Pinpoint the cell where the given text exists, returning its (x, y) midpoint coordinate. 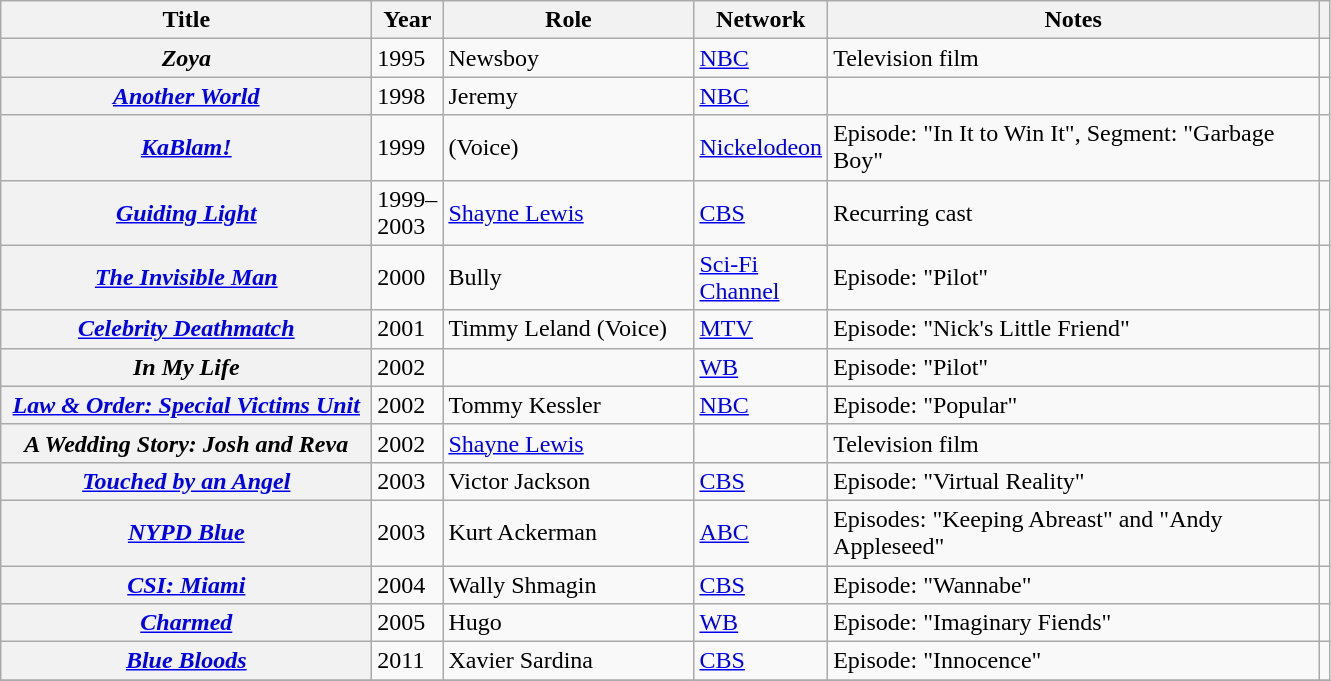
Title (186, 20)
Newsboy (568, 58)
CSI: Miami (186, 585)
Episode: "Popular" (1074, 405)
Kurt Ackerman (568, 532)
Touched by an Angel (186, 481)
The Invisible Man (186, 278)
Nickelodeon (761, 148)
Episode: "Imaginary Fiends" (1074, 623)
NYPD Blue (186, 532)
Role (568, 20)
Bully (568, 278)
Wally Shmagin (568, 585)
Hugo (568, 623)
MTV (761, 329)
A Wedding Story: Josh and Reva (186, 443)
Episodes: "Keeping Abreast" and "Andy Appleseed" (1074, 532)
Episode: "Innocence" (1074, 661)
Year (408, 20)
1999 (408, 148)
Guiding Light (186, 212)
Episode: "In It to Win It", Segment: "Garbage Boy" (1074, 148)
1998 (408, 96)
Xavier Sardina (568, 661)
Tommy Kessler (568, 405)
Network (761, 20)
2011 (408, 661)
Victor Jackson (568, 481)
Timmy Leland (Voice) (568, 329)
2004 (408, 585)
(Voice) (568, 148)
Sci-Fi Channel (761, 278)
Episode: "Virtual Reality" (1074, 481)
Recurring cast (1074, 212)
Another World (186, 96)
KaBlam! (186, 148)
Episode: "Nick's Little Friend" (1074, 329)
Blue Bloods (186, 661)
In My Life (186, 367)
2005 (408, 623)
Notes (1074, 20)
2001 (408, 329)
Celebrity Deathmatch (186, 329)
Zoya (186, 58)
Jeremy (568, 96)
Law & Order: Special Victims Unit (186, 405)
1999–2003 (408, 212)
Episode: "Wannabe" (1074, 585)
Charmed (186, 623)
ABC (761, 532)
1995 (408, 58)
2000 (408, 278)
